Return the [X, Y] coordinate for the center point of the cell that contains the specified text.  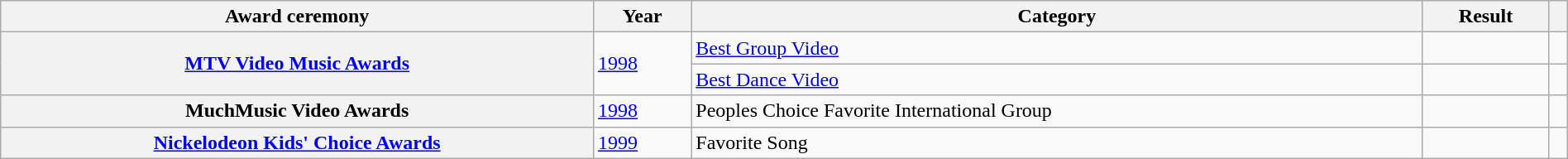
Peoples Choice Favorite International Group [1057, 111]
Nickelodeon Kids' Choice Awards [298, 142]
1999 [643, 142]
Favorite Song [1057, 142]
MuchMusic Video Awards [298, 111]
Best Dance Video [1057, 79]
Year [643, 17]
Result [1485, 17]
Category [1057, 17]
MTV Video Music Awards [298, 64]
Award ceremony [298, 17]
Best Group Video [1057, 48]
